Determine the (x, y) coordinate at the center of the cell enclosing the given text.  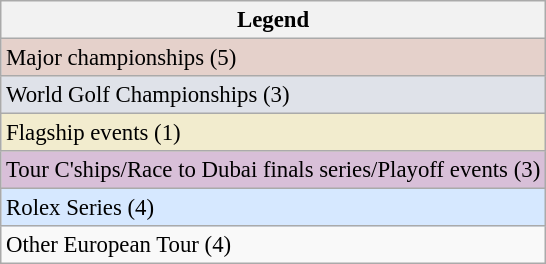
Other European Tour (4) (274, 245)
Tour C'ships/Race to Dubai finals series/Playoff events (3) (274, 170)
Flagship events (1) (274, 133)
Legend (274, 20)
World Golf Championships (3) (274, 95)
Rolex Series (4) (274, 208)
Major championships (5) (274, 58)
